From the cell containing the given text, extract its center point as (x, y) coordinate. 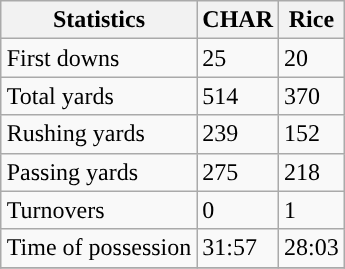
Time of possession (99, 248)
First downs (99, 58)
0 (238, 210)
25 (238, 58)
Statistics (99, 20)
20 (312, 58)
Passing yards (99, 172)
Rushing yards (99, 134)
Turnovers (99, 210)
28:03 (312, 248)
1 (312, 210)
Total yards (99, 96)
31:57 (238, 248)
514 (238, 96)
370 (312, 96)
239 (238, 134)
Rice (312, 20)
CHAR (238, 20)
218 (312, 172)
275 (238, 172)
152 (312, 134)
